Locate the cell with the specified text and output its [x, y] center coordinate. 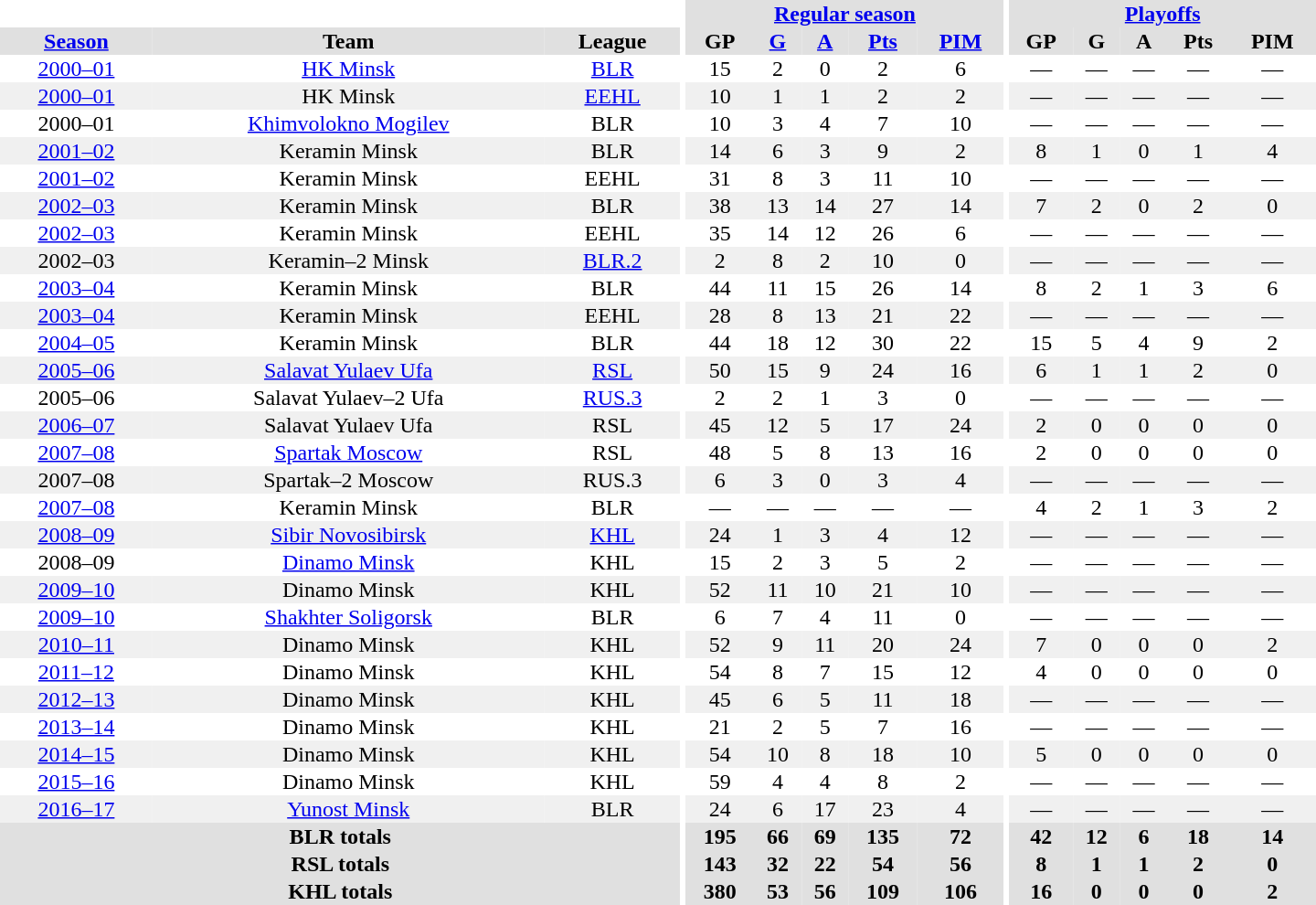
27 [883, 206]
2006–07 [77, 425]
Spartak–2 Moscow [349, 480]
Team [349, 41]
195 [720, 836]
32 [778, 864]
BLR totals [340, 836]
BLR.2 [612, 261]
31 [720, 178]
72 [960, 836]
Salavat Yulaev–2 Ufa [349, 398]
106 [960, 891]
Spartak Moscow [349, 452]
143 [720, 864]
Keramin–2 Minsk [349, 261]
50 [720, 370]
2012–13 [77, 699]
Yunost Minsk [349, 809]
2016–17 [77, 809]
35 [720, 233]
23 [883, 809]
Khimvolokno Mogilev [349, 123]
2010–11 [77, 644]
380 [720, 891]
48 [720, 452]
38 [720, 206]
135 [883, 836]
KHL totals [340, 891]
53 [778, 891]
Season [77, 41]
Sibir Novosibirsk [349, 535]
2015–16 [77, 782]
2014–15 [77, 754]
Playoffs [1162, 14]
2011–12 [77, 672]
59 [720, 782]
30 [883, 343]
66 [778, 836]
69 [825, 836]
20 [883, 644]
42 [1041, 836]
2004–05 [77, 343]
109 [883, 891]
28 [720, 315]
League [612, 41]
Shakhter Soligorsk [349, 617]
RSL totals [340, 864]
2013–14 [77, 727]
Regular season [844, 14]
